Determine the (x, y) coordinate at the center of the cell enclosing the given text.  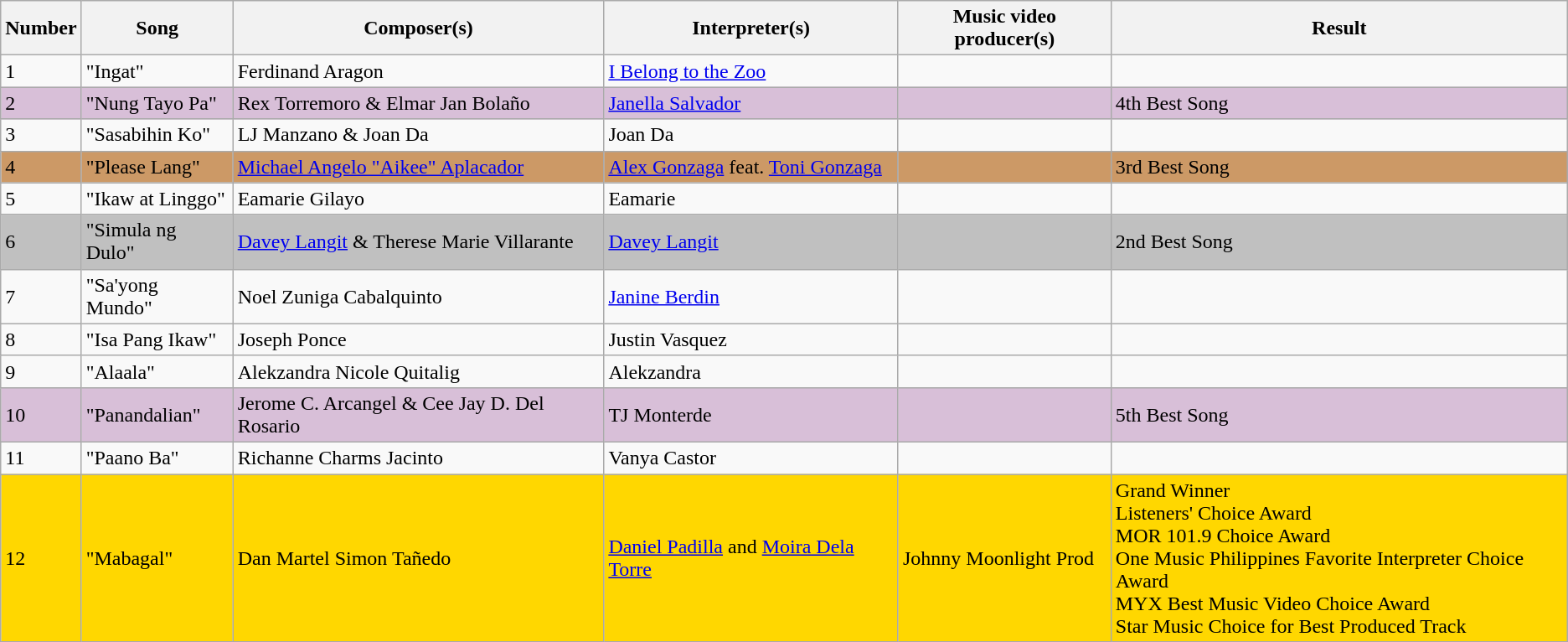
5 (41, 199)
Eamarie Gilayo (419, 199)
Janella Salvador (751, 103)
Rex Torremoro & Elmar Jan Bolaño (419, 103)
Alekzandra Nicole Quitalig (419, 371)
6 (41, 241)
12 (41, 558)
4th Best Song (1338, 103)
Noel Zuniga Cabalquinto (419, 297)
Daniel Padilla and Moira Dela Torre (751, 558)
1 (41, 71)
8 (41, 339)
Number (41, 28)
TJ Monterde (751, 414)
7 (41, 297)
Result (1338, 28)
Music video producer(s) (1004, 28)
Jerome C. Arcangel & Cee Jay D. Del Rosario (419, 414)
I Belong to the Zoo (751, 71)
Davey Langit & Therese Marie Villarante (419, 241)
Dan Martel Simon Tañedo (419, 558)
10 (41, 414)
9 (41, 371)
Song (157, 28)
11 (41, 458)
Davey Langit (751, 241)
"Alaala" (157, 371)
5th Best Song (1338, 414)
"Simula ng Dulo" (157, 241)
Eamarie (751, 199)
"Isa Pang Ikaw" (157, 339)
2nd Best Song (1338, 241)
3 (41, 135)
Interpreter(s) (751, 28)
"Panandalian" (157, 414)
Ferdinand Aragon (419, 71)
2 (41, 103)
"Mabagal" (157, 558)
"Paano Ba" (157, 458)
LJ Manzano & Joan Da (419, 135)
"Ingat" (157, 71)
"Ikaw at Linggo" (157, 199)
Johnny Moonlight Prod (1004, 558)
4 (41, 167)
Richanne Charms Jacinto (419, 458)
Joan Da (751, 135)
"Nung Tayo Pa" (157, 103)
Joseph Ponce (419, 339)
"Sa'yong Mundo" (157, 297)
Justin Vasquez (751, 339)
"Sasabihin Ko" (157, 135)
Vanya Castor (751, 458)
Janine Berdin (751, 297)
Alex Gonzaga feat. Toni Gonzaga (751, 167)
Composer(s) (419, 28)
"Please Lang" (157, 167)
Michael Angelo "Aikee" Aplacador (419, 167)
Alekzandra (751, 371)
3rd Best Song (1338, 167)
